Find where the given text appears and provide that cell's center as [X, Y] coordinate. 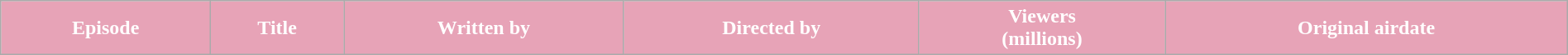
Viewers(millions) [1042, 28]
Episode [106, 28]
Written by [485, 28]
Original airdate [1366, 28]
Directed by [771, 28]
Title [278, 28]
